Return the (x, y) coordinate for the center point of the cell that contains the specified text.  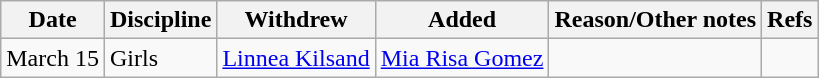
Reason/Other notes (656, 20)
Added (462, 20)
Mia Risa Gomez (462, 58)
Discipline (160, 20)
Date (53, 20)
Linnea Kilsand (296, 58)
Refs (790, 20)
Girls (160, 58)
Withdrew (296, 20)
March 15 (53, 58)
